Detect which cell encompasses the target text, then output its (X, Y) center coordinate. 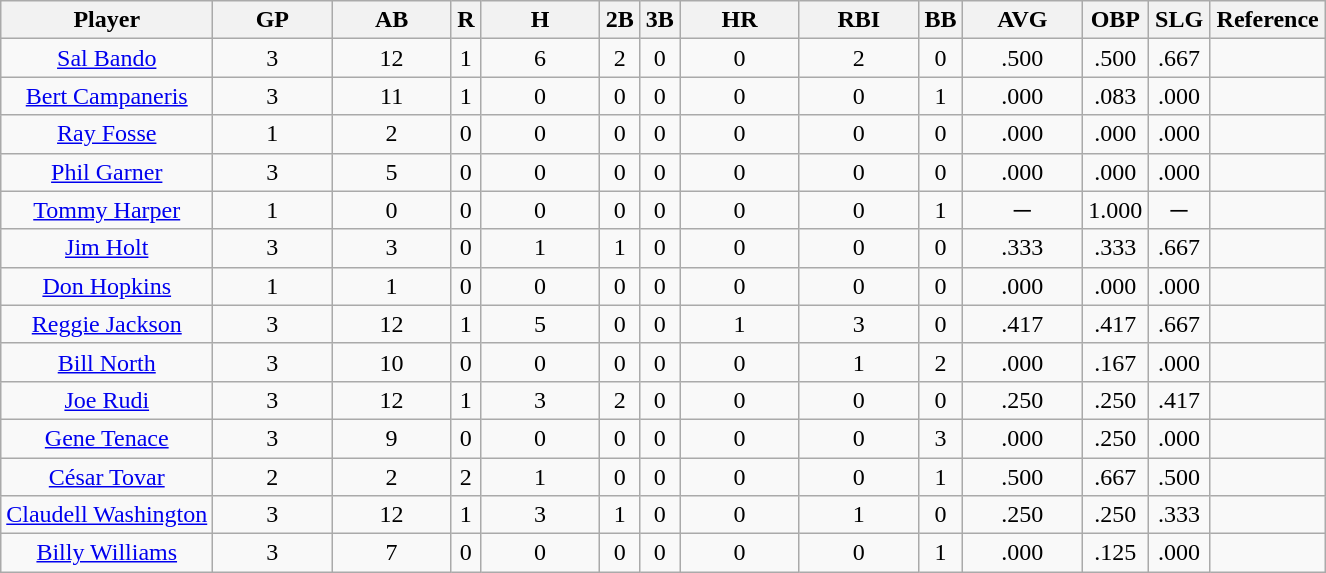
RBI (858, 20)
R (466, 20)
11 (392, 96)
3B (660, 20)
9 (392, 438)
1.000 (1116, 210)
SLG (1180, 20)
BB (940, 20)
.167 (1116, 362)
AVG (1022, 20)
Bert Campaneris (107, 96)
Reggie Jackson (107, 324)
Tommy Harper (107, 210)
Jim Holt (107, 248)
Player (107, 20)
7 (392, 553)
Sal Bando (107, 58)
Gene Tenace (107, 438)
César Tovar (107, 477)
AB (392, 20)
Claudell Washington (107, 515)
Joe Rudi (107, 400)
10 (392, 362)
Ray Fosse (107, 134)
HR (740, 20)
2B (620, 20)
6 (540, 58)
Bill North (107, 362)
Don Hopkins (107, 286)
.125 (1116, 553)
Reference (1267, 20)
H (540, 20)
Billy Williams (107, 553)
OBP (1116, 20)
Phil Garner (107, 172)
GP (272, 20)
.083 (1116, 96)
